Determine the (x, y) coordinate at the center of the cell enclosing the given text.  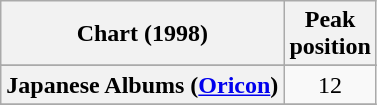
12 (330, 85)
Chart (1998) (142, 34)
Japanese Albums (Oricon) (142, 85)
Peakposition (330, 34)
